Extract the (x, y) coordinate from the center of the cell holding the provided text.  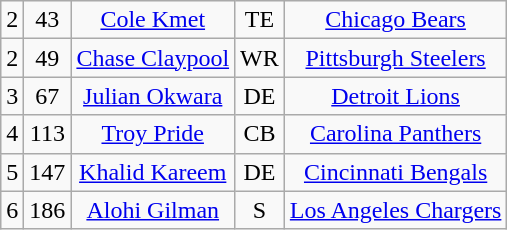
Troy Pride (153, 134)
Chase Claypool (153, 58)
3 (12, 96)
Carolina Panthers (396, 134)
4 (12, 134)
6 (12, 210)
TE (260, 20)
S (260, 210)
113 (48, 134)
67 (48, 96)
WR (260, 58)
Pittsburgh Steelers (396, 58)
CB (260, 134)
186 (48, 210)
147 (48, 172)
Alohi Gilman (153, 210)
Chicago Bears (396, 20)
Khalid Kareem (153, 172)
Cincinnati Bengals (396, 172)
5 (12, 172)
Detroit Lions (396, 96)
Cole Kmet (153, 20)
Julian Okwara (153, 96)
49 (48, 58)
43 (48, 20)
Los Angeles Chargers (396, 210)
